Return [x, y] of the center of cell containing provided text 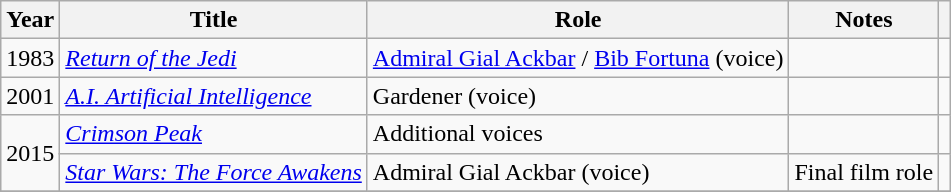
Gardener (voice) [578, 96]
Admiral Gial Ackbar (voice) [578, 172]
Additional voices [578, 134]
Role [578, 20]
A.I. Artificial Intelligence [214, 96]
2001 [30, 96]
Admiral Gial Ackbar / Bib Fortuna (voice) [578, 58]
Notes [864, 20]
Title [214, 20]
Crimson Peak [214, 134]
1983 [30, 58]
2015 [30, 153]
Return of the Jedi [214, 58]
Year [30, 20]
Final film role [864, 172]
Star Wars: The Force Awakens [214, 172]
